Return [X, Y] of the center of cell containing provided text 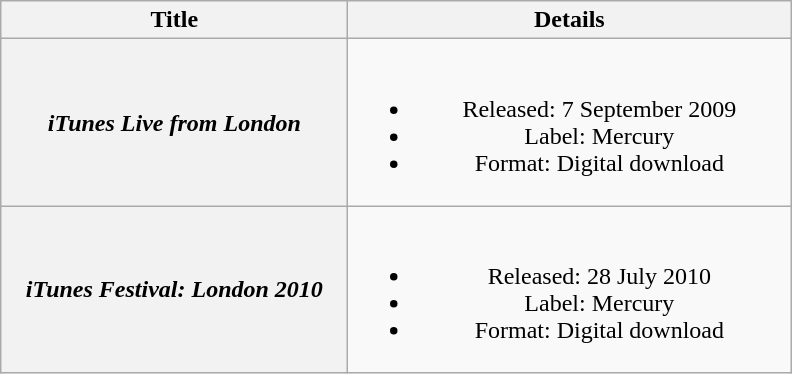
Title [174, 20]
Released: 28 July 2010Label: MercuryFormat: Digital download [570, 290]
iTunes Festival: London 2010 [174, 290]
iTunes Live from London [174, 122]
Released: 7 September 2009Label: MercuryFormat: Digital download [570, 122]
Details [570, 20]
